Identify which cell holds the provided text, then report its (x, y) central coordinate. 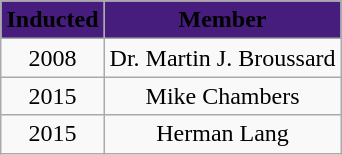
Inducted (52, 20)
Dr. Martin J. Broussard (222, 58)
Mike Chambers (222, 96)
2008 (52, 58)
Herman Lang (222, 134)
Member (222, 20)
